Extract the (x, y) coordinate from the center of the cell holding the provided text.  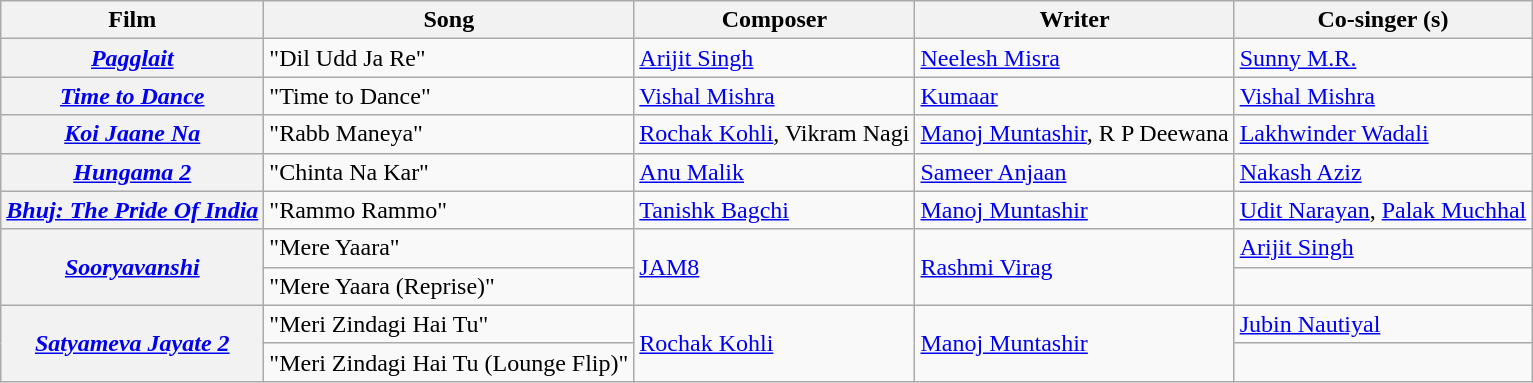
Composer (774, 20)
Kumaar (1074, 96)
Anu Malik (774, 172)
Hungama 2 (132, 172)
Jubin Nautiyal (1383, 324)
Film (132, 20)
"Mere Yaara (Reprise)" (449, 286)
Writer (1074, 20)
Neelesh Misra (1074, 58)
Sooryavanshi (132, 267)
Pagglait (132, 58)
Song (449, 20)
Rochak Kohli (774, 343)
"Mere Yaara" (449, 248)
"Time to Dance" (449, 96)
Time to Dance (132, 96)
Satyameva Jayate 2 (132, 343)
Co-singer (s) (1383, 20)
"Meri Zindagi Hai Tu" (449, 324)
Manoj Muntashir, R P Deewana (1074, 134)
Nakash Aziz (1383, 172)
Koi Jaane Na (132, 134)
Rashmi Virag (1074, 267)
"Rammo Rammo" (449, 210)
"Chinta Na Kar" (449, 172)
"Meri Zindagi Hai Tu (Lounge Flip)" (449, 362)
Lakhwinder Wadali (1383, 134)
Bhuj: The Pride Of India (132, 210)
JAM8 (774, 267)
Rochak Kohli, Vikram Nagi (774, 134)
"Rabb Maneya" (449, 134)
Sameer Anjaan (1074, 172)
Tanishk Bagchi (774, 210)
"Dil Udd Ja Re" (449, 58)
Udit Narayan, Palak Muchhal (1383, 210)
Sunny M.R. (1383, 58)
